Scan for the cell matching the given text and deliver its [X, Y] coordinate at center. 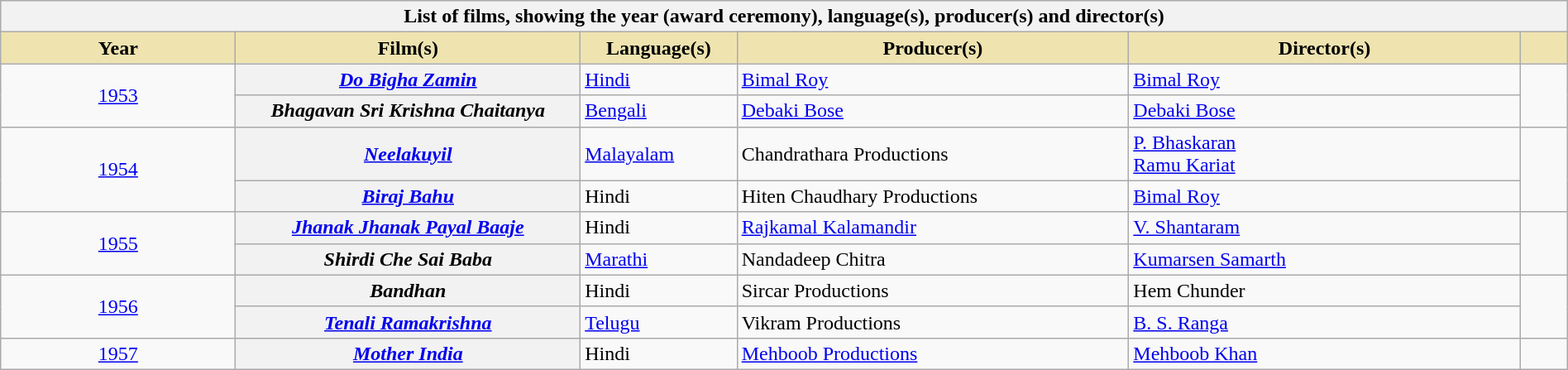
Hiten Chaudhary Productions [933, 196]
1953 [118, 95]
Biraj Bahu [409, 196]
Sircar Productions [933, 291]
Year [118, 48]
P. BhaskaranRamu Kariat [1325, 154]
Bengali [658, 111]
Jhanak Jhanak Payal Baaje [409, 228]
V. Shantaram [1325, 228]
Mehboob Productions [933, 353]
B. S. Ranga [1325, 322]
Nandadeep Chitra [933, 259]
Film(s) [409, 48]
List of films, showing the year (award ceremony), language(s), producer(s) and director(s) [784, 17]
Chandrathara Productions [933, 154]
Language(s) [658, 48]
1954 [118, 169]
1956 [118, 306]
Neelakuyil [409, 154]
Hem Chunder [1325, 291]
Producer(s) [933, 48]
Bhagavan Sri Krishna Chaitanya [409, 111]
Telugu [658, 322]
Marathi [658, 259]
Do Bigha Zamin [409, 79]
Mother India [409, 353]
Bandhan [409, 291]
Tenali Ramakrishna [409, 322]
Rajkamal Kalamandir [933, 228]
Vikram Productions [933, 322]
1957 [118, 353]
Shirdi Che Sai Baba [409, 259]
Kumarsen Samarth [1325, 259]
Mehboob Khan [1325, 353]
Malayalam [658, 154]
Director(s) [1325, 48]
1955 [118, 243]
